Scan for the cell matching the given text and deliver its [x, y] coordinate at center. 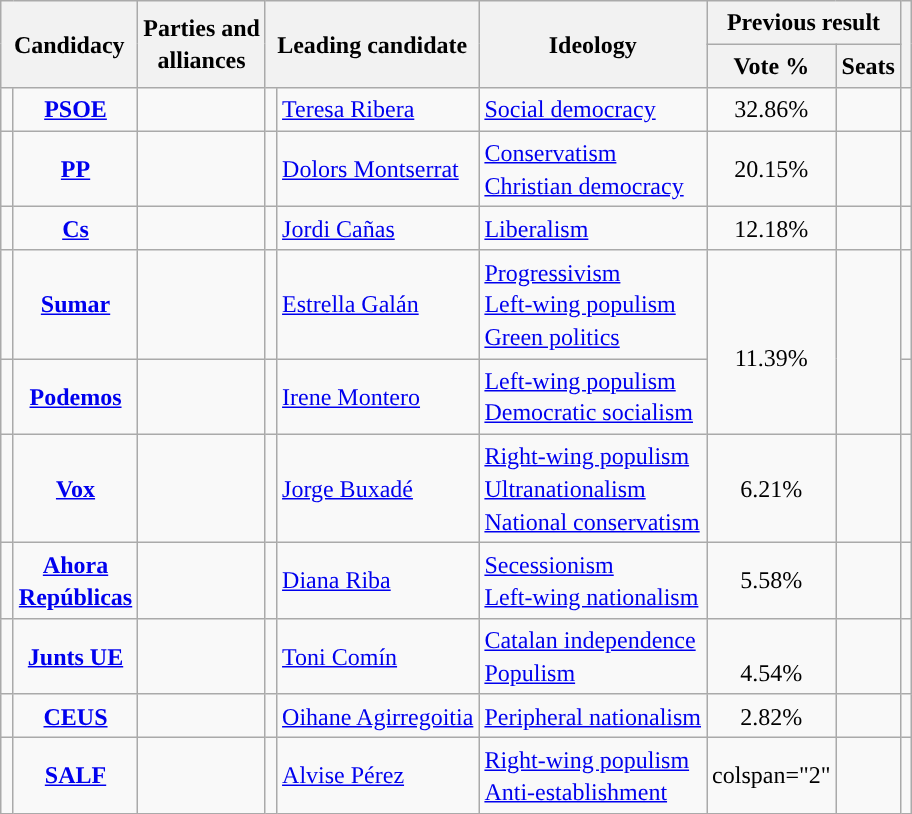
Jordi Cañas [378, 228]
Cs [75, 228]
11.39% [772, 342]
Alvise Pérez [378, 776]
PP [75, 169]
Candidacy [70, 44]
AhoraRepúblicas [75, 581]
Left-wing populismDemocratic socialism [593, 397]
Sumar [75, 304]
32.86% [772, 110]
CEUS [75, 716]
Catalan independencePopulism [593, 657]
Leading candidate [372, 44]
20.15% [772, 169]
SALF [75, 776]
ProgressivismLeft-wing populismGreen politics [593, 304]
Peripheral nationalism [593, 716]
Podemos [75, 397]
Parties andalliances [202, 44]
Ideology [593, 44]
Right-wing populismAnti-establishment [593, 776]
Liberalism [593, 228]
Junts UE [75, 657]
Right-wing populismUltranationalismNational conservatism [593, 488]
Toni Comín [378, 657]
Oihane Agirregoitia [378, 716]
4.54% [772, 657]
Seats [868, 66]
Dolors Montserrat [378, 169]
6.21% [772, 488]
Jorge Buxadé [378, 488]
Previous result [804, 22]
Teresa Ribera [378, 110]
2.82% [772, 716]
Vote % [772, 66]
Diana Riba [378, 581]
Vox [75, 488]
Social democracy [593, 110]
Irene Montero [378, 397]
Estrella Galán [378, 304]
SecessionismLeft-wing nationalism [593, 581]
colspan="2" [772, 776]
ConservatismChristian democracy [593, 169]
PSOE [75, 110]
5.58% [772, 581]
12.18% [772, 228]
